Detect which cell encompasses the target text, then output its (x, y) center coordinate. 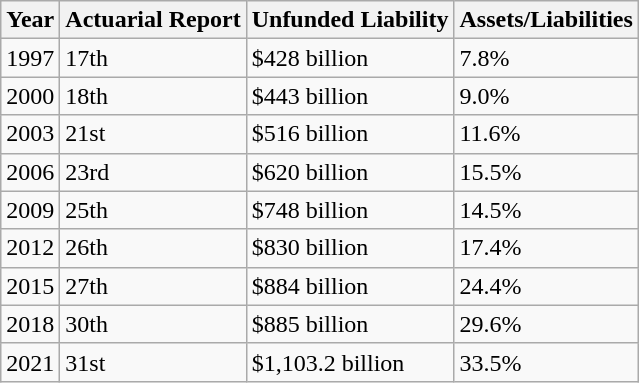
23rd (153, 172)
$516 billion (350, 134)
2000 (30, 96)
$620 billion (350, 172)
2009 (30, 210)
9.0% (546, 96)
$830 billion (350, 248)
1997 (30, 58)
7.8% (546, 58)
Year (30, 20)
14.5% (546, 210)
25th (153, 210)
2003 (30, 134)
Unfunded Liability (350, 20)
2012 (30, 248)
24.4% (546, 286)
2006 (30, 172)
2015 (30, 286)
30th (153, 324)
$428 billion (350, 58)
17.4% (546, 248)
29.6% (546, 324)
26th (153, 248)
$1,103.2 billion (350, 362)
18th (153, 96)
$748 billion (350, 210)
11.6% (546, 134)
33.5% (546, 362)
2018 (30, 324)
31st (153, 362)
Actuarial Report (153, 20)
$885 billion (350, 324)
15.5% (546, 172)
21st (153, 134)
$884 billion (350, 286)
Assets/Liabilities (546, 20)
$443 billion (350, 96)
17th (153, 58)
27th (153, 286)
2021 (30, 362)
